Identify which cell holds the provided text, then report its [X, Y] central coordinate. 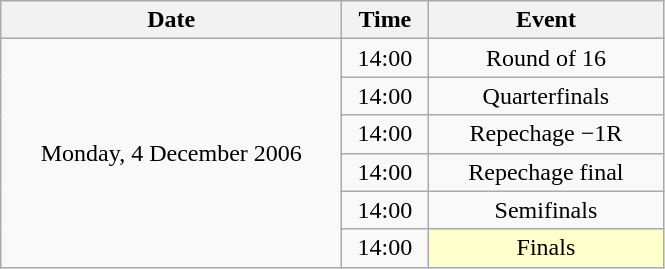
Time [385, 20]
Date [172, 20]
Event [546, 20]
Round of 16 [546, 58]
Repechage final [546, 172]
Repechage −1R [546, 134]
Finals [546, 248]
Semifinals [546, 210]
Quarterfinals [546, 96]
Monday, 4 December 2006 [172, 153]
